Identify which cell holds the provided text, then report its [x, y] central coordinate. 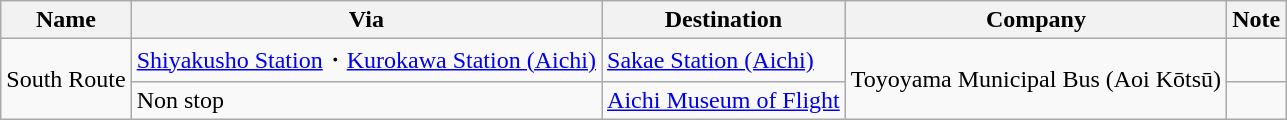
Note [1256, 20]
Shiyakusho Station・Kurokawa Station (Aichi) [366, 60]
Sakae Station (Aichi) [724, 60]
Via [366, 20]
Aichi Museum of Flight [724, 100]
Company [1036, 20]
South Route [66, 80]
Name [66, 20]
Toyoyama Municipal Bus (Aoi Kōtsū) [1036, 80]
Non stop [366, 100]
Destination [724, 20]
